Find where the given text appears and provide that cell's center as (X, Y) coordinate. 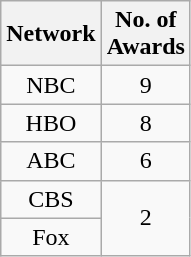
9 (146, 85)
Network (51, 34)
6 (146, 161)
2 (146, 218)
CBS (51, 199)
Fox (51, 237)
HBO (51, 123)
ABC (51, 161)
8 (146, 123)
No. ofAwards (146, 34)
NBC (51, 85)
